Find where the given text appears and provide that cell's center as [X, Y] coordinate. 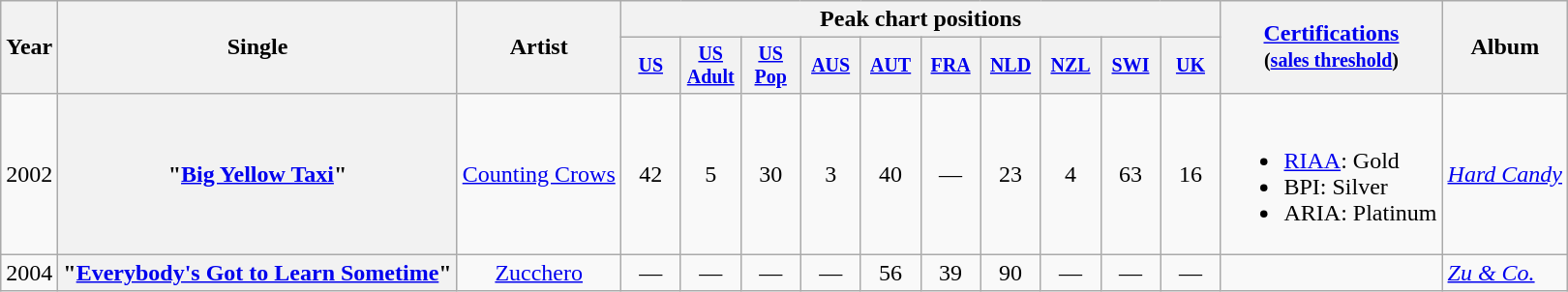
Single [257, 47]
Album [1505, 47]
Artist [538, 47]
63 [1131, 174]
FRA [950, 66]
Peak chart positions [920, 19]
"Big Yellow Taxi" [257, 174]
40 [890, 174]
16 [1191, 174]
US [650, 66]
23 [1010, 174]
Certifications(sales threshold) [1332, 47]
4 [1070, 174]
USAdult [710, 66]
"Everybody's Got to Learn Sometime" [257, 273]
56 [890, 273]
30 [770, 174]
SWI [1131, 66]
NZL [1070, 66]
RIAA: GoldBPI: SilverARIA: Platinum [1332, 174]
3 [830, 174]
90 [1010, 273]
2002 [29, 174]
2004 [29, 273]
AUS [830, 66]
Year [29, 47]
5 [710, 174]
Zucchero [538, 273]
Counting Crows [538, 174]
USPop [770, 66]
NLD [1010, 66]
39 [950, 273]
Hard Candy [1505, 174]
Zu & Co. [1505, 273]
AUT [890, 66]
UK [1191, 66]
42 [650, 174]
